Scan for the cell matching the given text and deliver its [x, y] coordinate at center. 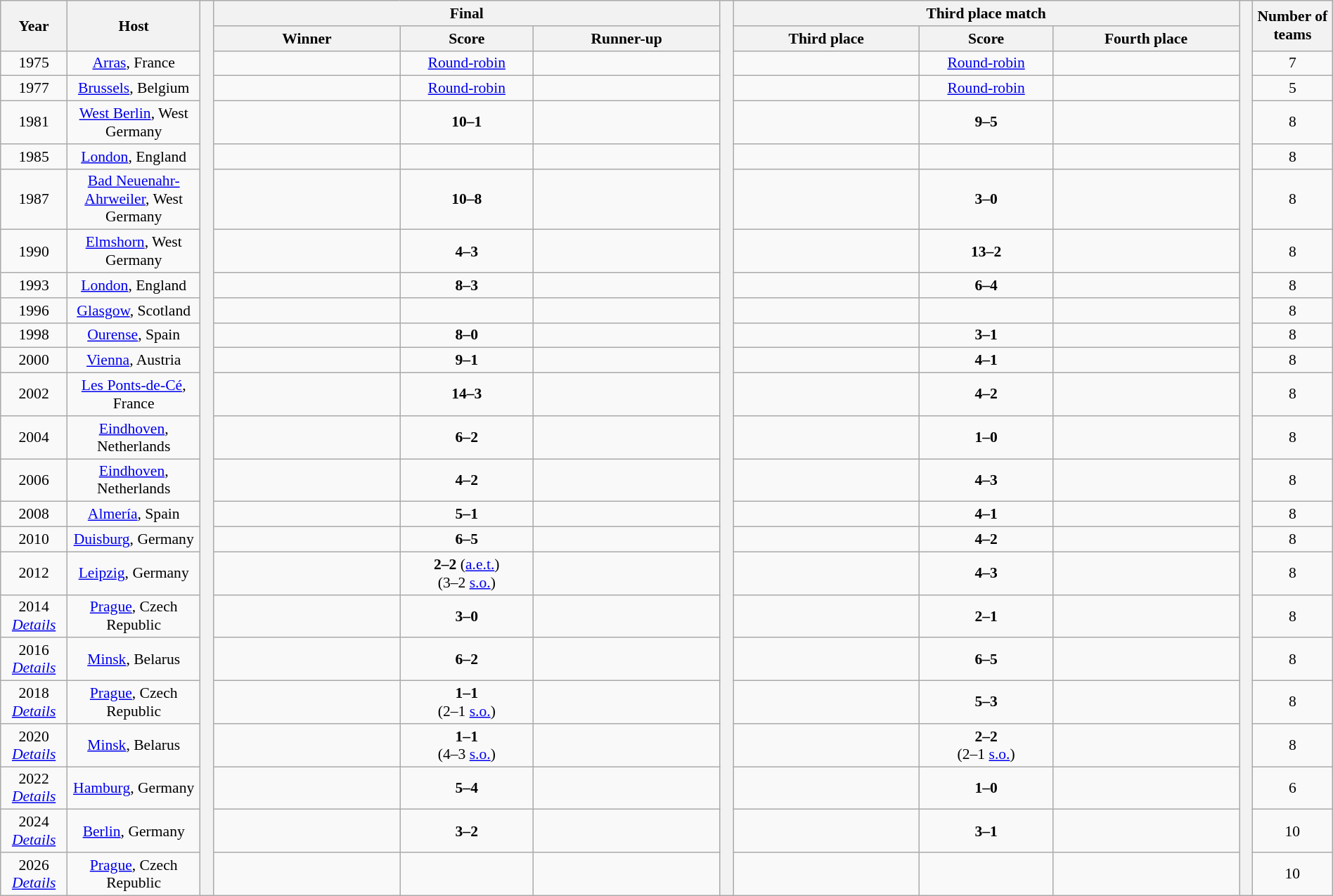
1–1(2–1 s.o.) [467, 703]
5–4 [467, 788]
Elmshorn, West Germany [134, 252]
8–0 [467, 335]
Hamburg, Germany [134, 788]
Number of teams [1292, 25]
2–2(2–1 s.o.) [986, 745]
2014Details [34, 616]
9–5 [986, 122]
13–2 [986, 252]
2010 [34, 540]
1990 [34, 252]
3–2 [467, 831]
9–1 [467, 361]
Leipzig, Germany [134, 573]
1975 [34, 63]
7 [1292, 63]
Host [134, 25]
2012 [34, 573]
5–1 [467, 514]
10–1 [467, 122]
2008 [34, 514]
10–8 [467, 200]
Arras, France [134, 63]
2016Details [34, 659]
6–4 [986, 285]
1985 [34, 157]
Fourth place [1146, 39]
1977 [34, 89]
2018Details [34, 703]
1996 [34, 311]
1–1(4–3 s.o.) [467, 745]
1993 [34, 285]
Vienna, Austria [134, 361]
5–3 [986, 703]
Duisburg, Germany [134, 540]
2–2 (a.e.t.)(3–2 s.o.) [467, 573]
Berlin, Germany [134, 831]
6 [1292, 788]
2020Details [34, 745]
1987 [34, 200]
2–1 [986, 616]
Winner [307, 39]
Year [34, 25]
1998 [34, 335]
West Berlin, West Germany [134, 122]
Brussels, Belgium [134, 89]
2006 [34, 481]
Third place [827, 39]
Final [467, 13]
5 [1292, 89]
2022Details [34, 788]
Ourense, Spain [134, 335]
2024Details [34, 831]
8–3 [467, 285]
Les Ponts-de-Cé, France [134, 395]
2002 [34, 395]
2026Details [34, 874]
Bad Neuenahr-Ahrweiler, West Germany [134, 200]
1981 [34, 122]
Third place match [986, 13]
Glasgow, Scotland [134, 311]
Runner-up [627, 39]
2004 [34, 437]
14–3 [467, 395]
2000 [34, 361]
Almería, Spain [134, 514]
